From the cell containing the given text, extract its center point as (X, Y) coordinate. 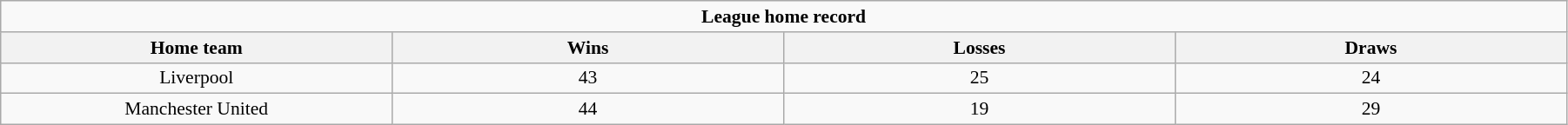
Liverpool (197, 78)
24 (1370, 78)
League home record (784, 16)
25 (980, 78)
Wins (588, 48)
44 (588, 109)
Manchester United (197, 109)
Draws (1370, 48)
Home team (197, 48)
Losses (980, 48)
43 (588, 78)
29 (1370, 109)
19 (980, 109)
